Identify which cell holds the provided text, then report its (x, y) central coordinate. 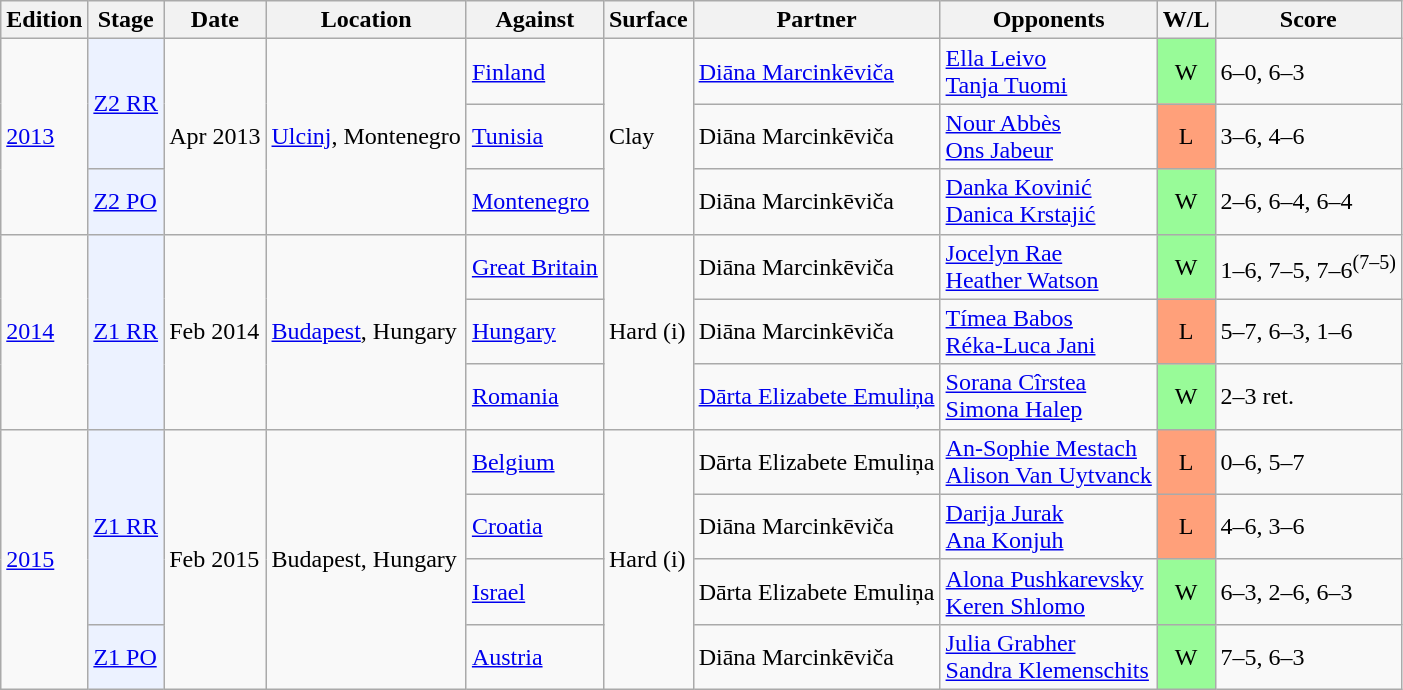
Z1 PO (126, 656)
Surface (648, 20)
2–3 ret. (1308, 396)
Against (534, 20)
W/L (1186, 20)
Date (215, 20)
Z2 RR (126, 104)
Edition (44, 20)
Location (366, 20)
Score (1308, 20)
Austria (534, 656)
Montenegro (534, 202)
2–6, 6–4, 6–4 (1308, 202)
4–6, 3–6 (1308, 526)
Darija Jurak Ana Konjuh (1048, 526)
Ella Leivo Tanja Tuomi (1048, 72)
Feb 2015 (215, 559)
Israel (534, 592)
Opponents (1048, 20)
7–5, 6–3 (1308, 656)
Ulcinj, Montenegro (366, 136)
Hungary (534, 332)
5–7, 6–3, 1–6 (1308, 332)
2013 (44, 136)
Jocelyn Rae Heather Watson (1048, 266)
2014 (44, 332)
Partner (816, 20)
6–3, 2–6, 6–3 (1308, 592)
Danka Kovinić Danica Krstajić (1048, 202)
3–6, 4–6 (1308, 136)
Tímea Babos Réka-Luca Jani (1048, 332)
Croatia (534, 526)
Great Britain (534, 266)
Julia Grabher Sandra Klemenschits (1048, 656)
Alona Pushkarevsky Keren Shlomo (1048, 592)
Sorana Cîrstea Simona Halep (1048, 396)
6–0, 6–3 (1308, 72)
Finland (534, 72)
Nour Abbès Ons Jabeur (1048, 136)
Apr 2013 (215, 136)
An-Sophie Mestach Alison Van Uytvanck (1048, 462)
Stage (126, 20)
Z2 PO (126, 202)
Clay (648, 136)
0–6, 5–7 (1308, 462)
Belgium (534, 462)
1–6, 7–5, 7–6(7–5) (1308, 266)
Tunisia (534, 136)
2015 (44, 559)
Feb 2014 (215, 332)
Romania (534, 396)
